Find where the given text appears and provide that cell's center as (x, y) coordinate. 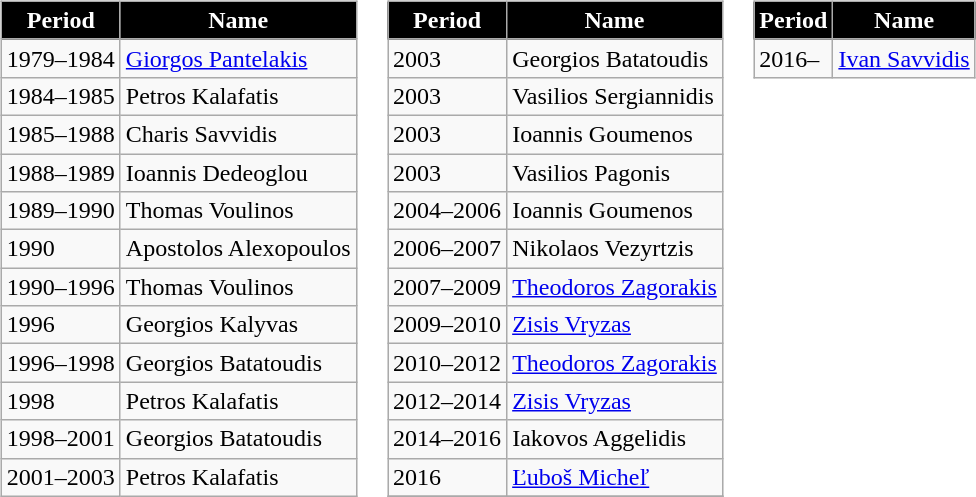
1990–1996 (60, 287)
2006–2007 (448, 249)
2001–2003 (60, 477)
Charis Savvidis (238, 134)
1985–1988 (60, 134)
1990 (60, 249)
Vasilios Sergiannidis (615, 96)
1996 (60, 325)
2009–2010 (448, 325)
1979–1984 (60, 58)
Ivan Savvidis (904, 58)
Vasilios Pagonis (615, 173)
1988–1989 (60, 173)
Iakovos Aggelidis (615, 439)
2010–2012 (448, 363)
Ľuboš Micheľ (615, 477)
Georgios Kalyvas (238, 325)
2016– (794, 58)
Nikolaos Vezyrtzis (615, 249)
2012–2014 (448, 401)
Giorgos Pantelakis (238, 58)
Ioannis Dedeoglou (238, 173)
2016 (448, 477)
1989–1990 (60, 211)
1998–2001 (60, 439)
1998 (60, 401)
Apostolos Alexopoulos (238, 249)
2004–2006 (448, 211)
1996–1998 (60, 363)
2014–2016 (448, 439)
1984–1985 (60, 96)
2007–2009 (448, 287)
